Provide the (X, Y) coordinate of the cell's center where the given text is located.  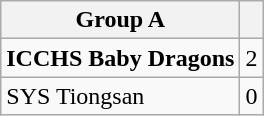
Group A (120, 20)
ICCHS Baby Dragons (120, 58)
SYS Tiongsan (120, 96)
0 (252, 96)
2 (252, 58)
